Scan for the cell matching the given text and deliver its [X, Y] coordinate at center. 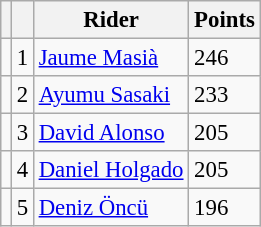
David Alonso [110, 133]
Daniel Holgado [110, 170]
3 [22, 133]
Rider [110, 20]
5 [22, 208]
246 [224, 58]
1 [22, 58]
4 [22, 170]
2 [22, 95]
233 [224, 95]
Points [224, 20]
196 [224, 208]
Deniz Öncü [110, 208]
Jaume Masià [110, 58]
Ayumu Sasaki [110, 95]
